Return the [X, Y] coordinate for the center point of the cell that contains the specified text.  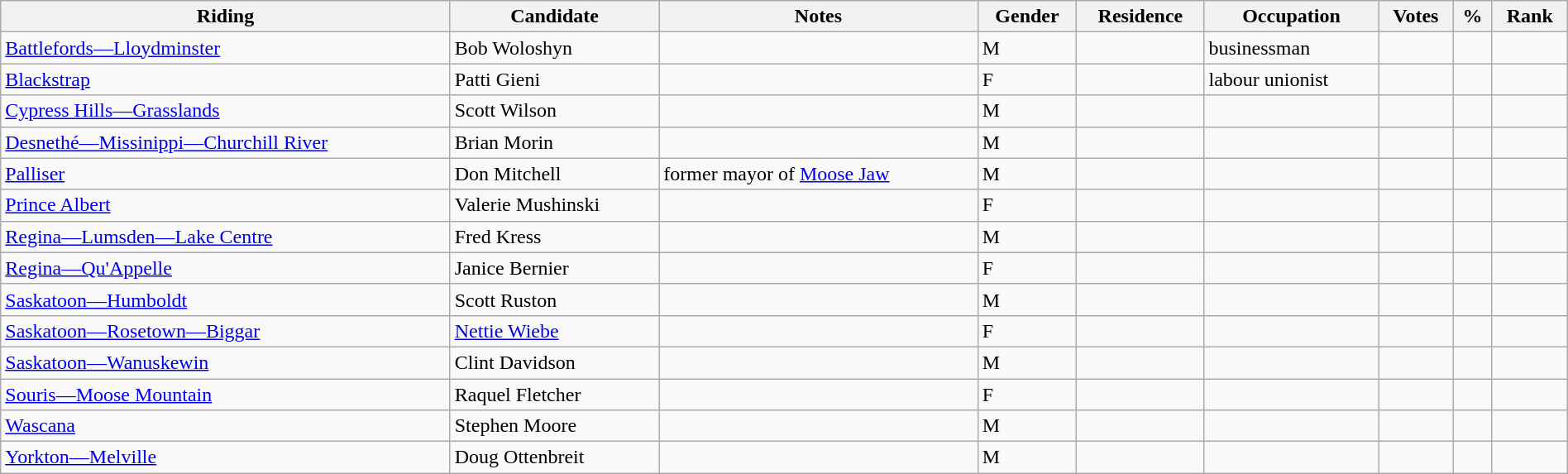
Fred Kress [554, 237]
Regina—Lumsden—Lake Centre [225, 237]
Wascana [225, 426]
labour unionist [1292, 79]
Occupation [1292, 17]
Brian Morin [554, 142]
Saskatoon—Rosetown—Biggar [225, 331]
Janice Bernier [554, 268]
Patti Gieni [554, 79]
Blackstrap [225, 79]
Candidate [554, 17]
Scott Ruston [554, 299]
% [1473, 17]
Cypress Hills—Grasslands [225, 111]
Valerie Mushinski [554, 205]
Residence [1140, 17]
Saskatoon—Wanuskewin [225, 362]
Votes [1416, 17]
Gender [1027, 17]
Yorkton—Melville [225, 457]
Stephen Moore [554, 426]
Nettie Wiebe [554, 331]
Prince Albert [225, 205]
Battlefords—Lloydminster [225, 48]
Doug Ottenbreit [554, 457]
former mayor of Moose Jaw [819, 174]
Notes [819, 17]
Souris—Moose Mountain [225, 395]
Clint Davidson [554, 362]
Don Mitchell [554, 174]
Desnethé—Missinippi—Churchill River [225, 142]
Saskatoon—Humboldt [225, 299]
Raquel Fletcher [554, 395]
Palliser [225, 174]
businessman [1292, 48]
Bob Woloshyn [554, 48]
Scott Wilson [554, 111]
Riding [225, 17]
Regina—Qu'Appelle [225, 268]
Rank [1530, 17]
